From the cell containing the given text, extract its center point as [X, Y] coordinate. 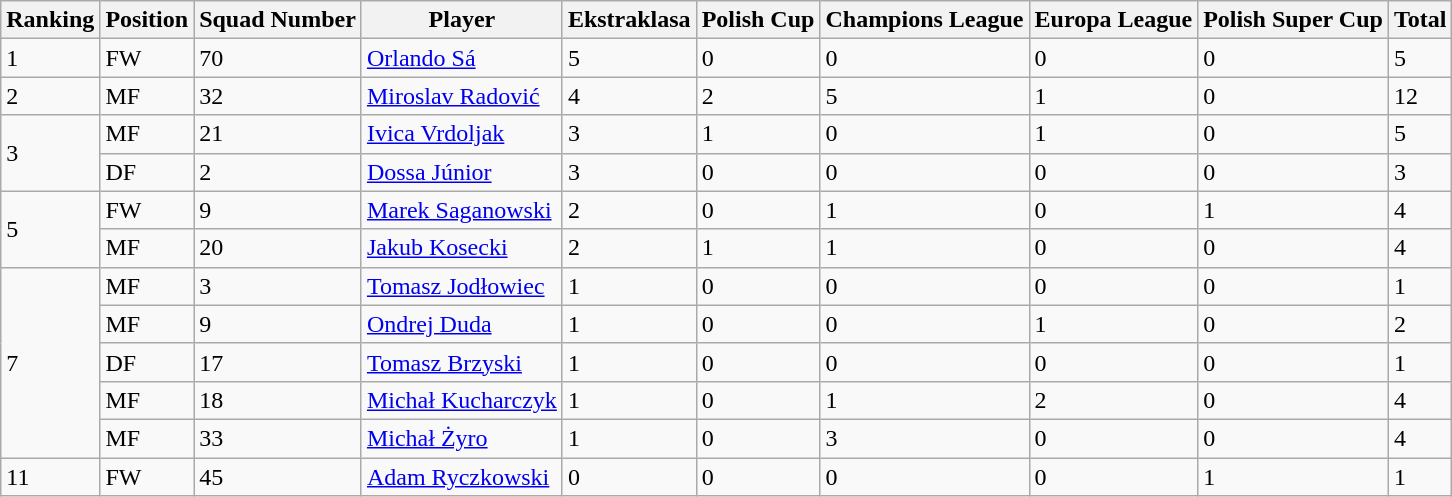
Michał Kucharczyk [462, 400]
Polish Cup [758, 20]
Player [462, 20]
32 [278, 96]
17 [278, 362]
Tomasz Jodłowiec [462, 286]
12 [1420, 96]
Marek Saganowski [462, 210]
21 [278, 134]
Jakub Kosecki [462, 248]
Europa League [1114, 20]
Ranking [50, 20]
Tomasz Brzyski [462, 362]
Miroslav Radović [462, 96]
20 [278, 248]
18 [278, 400]
Orlando Sá [462, 58]
Position [147, 20]
Total [1420, 20]
Dossa Júnior [462, 172]
Ivica Vrdoljak [462, 134]
Polish Super Cup [1294, 20]
11 [50, 477]
Champions League [924, 20]
Squad Number [278, 20]
Michał Żyro [462, 438]
Adam Ryczkowski [462, 477]
Ondrej Duda [462, 324]
Ekstraklasa [629, 20]
33 [278, 438]
7 [50, 362]
45 [278, 477]
70 [278, 58]
